Identify which cell holds the provided text, then report its (X, Y) central coordinate. 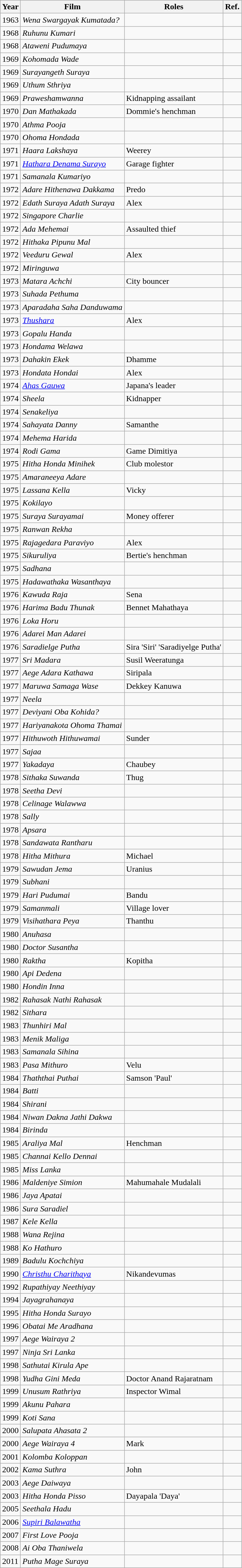
Aparadaha Saha Danduwama (73, 307)
Sawudan Jema (73, 869)
Ranwan Rekha (73, 529)
Ref. (232, 7)
Kidnapping assailant (174, 98)
Miss Lanka (73, 1169)
Kopitha (174, 960)
Niwan Dakna Jathi Dakwa (73, 1117)
Harima Badu Thunak (73, 608)
2011 (10, 1561)
Aege Wairaya 4 (73, 1444)
Suraya Surayamai (73, 516)
Akunu Pahara (73, 1404)
1990 (10, 1274)
Game Dimitiya (174, 451)
Salupata Ahasata 2 (73, 1431)
Sally (73, 817)
Nikandevumas (174, 1274)
Koti Sana (73, 1418)
Jayagrahanaya (73, 1300)
Kohomada Wade (73, 59)
Veeduru Gewal (73, 255)
2008 (10, 1548)
Uranius (174, 869)
Raktha (73, 960)
Dahakin Ekek (73, 359)
Dhamme (174, 359)
Dekkey Kanuwa (174, 686)
Dayapala 'Daya' (174, 1496)
Club molestor (174, 464)
Bennet Mahathaya (174, 608)
Obatai Me Aradhana (73, 1326)
Ruhunu Kumari (73, 33)
Roles (174, 7)
Wena Swargayak Kumatada? (73, 20)
Matara Achchi (73, 281)
Gopalu Handa (73, 333)
Rahasak Nathi Rahasak (73, 1000)
Rodi Gama (73, 451)
Jaya Apatai (73, 1195)
Doctor Susantha (73, 947)
Henchman (174, 1143)
Thunhiri Mal (73, 1026)
Samson 'Paul' (174, 1078)
Mark (174, 1444)
Rajagedara Paraviyo (73, 542)
2007 (10, 1535)
Sunder (174, 738)
Haara Lakshaya (73, 150)
Film (73, 7)
Hitha Honda Minihek (73, 464)
Yudha Gini Meda (73, 1378)
Hondama Welawa (73, 346)
Japana's leader (174, 386)
Weerey (174, 150)
Chaubey (174, 764)
Hondin Inna (73, 986)
Maruwa Samaga Wase (73, 686)
Christhu Charithaya (73, 1274)
Sena (174, 595)
Ohoma Hondada (73, 137)
Adare Hithenawa Dakkama (73, 190)
Hari Pudumai (73, 895)
Sura Saradiel (73, 1208)
Thanthu (174, 921)
Samanthe (174, 425)
Hithaka Pipunu Mal (73, 242)
Thug (174, 777)
Seetha Devi (73, 790)
Supiri Balawatha (73, 1522)
Ahas Gauwa (73, 386)
1987 (10, 1222)
Seethala Hadu (73, 1509)
Kolomba Koloppan (73, 1457)
Uthum Sthriya (73, 85)
1996 (10, 1326)
Sathutai Kirula Ape (73, 1365)
Sikuruliya (73, 555)
1992 (10, 1287)
Wana Rejina (73, 1235)
Badulu Kochchiya (73, 1261)
Hondata Hondai (73, 372)
Kokilayo (73, 503)
Dan Mathakada (73, 111)
Lassana Kella (73, 490)
2006 (10, 1522)
Saradielge Putha (73, 647)
Kele Kella (73, 1222)
Aege Daiwaya (73, 1483)
1963 (10, 20)
Velu (174, 1065)
Hitha Honda Surayo (73, 1313)
Mahumahale Mudalali (174, 1182)
Sajaa (73, 751)
Celinage Walawwa (73, 804)
Channai Kello Dennai (73, 1156)
Praweshamwanna (73, 98)
Doctor Anand Rajaratnam (174, 1378)
Sadhana (73, 568)
Shirani (73, 1104)
Deviyani Oba Kohida? (73, 712)
Neela (73, 699)
Sandawata Rantharu (73, 843)
Miringuwa (73, 268)
Athma Pooja (73, 124)
Hitha Honda Pisso (73, 1496)
Hadawathaka Wasanthaya (73, 582)
Batti (73, 1091)
Hithuwoth Hithuwamai (73, 738)
Sira 'Siri' 'Saradiyelge Putha' (174, 647)
Assaulted thief (174, 229)
Anuhasa (73, 934)
Ninja Sri Lanka (73, 1352)
Dommie's henchman (174, 111)
Singapore Charlie (73, 216)
John (174, 1470)
Maldeniye Simion (73, 1182)
City bouncer (174, 281)
Visihathara Peya (73, 921)
Amaraneeya Adare (73, 477)
Vicky (174, 490)
Senakeliya (73, 412)
Menik Maliga (73, 1039)
Edath Suraya Adath Suraya (73, 203)
Sahayata Danny (73, 425)
Bandu (174, 895)
Michael (174, 856)
Aege Wairaya 2 (73, 1339)
Aege Adara Kathawa (73, 673)
Rupathiyay Neethiyay (73, 1287)
Birinda (73, 1130)
Inspector Wimal (174, 1391)
Predo (174, 190)
Ada Mehemai (73, 229)
1989 (10, 1261)
1994 (10, 1300)
1995 (10, 1313)
Suhada Pethuma (73, 294)
Subhani (73, 882)
Thushara (73, 320)
2001 (10, 1457)
Bertie's henchman (174, 555)
Api Dedena (73, 973)
Ko Hathuro (73, 1248)
Samanala Kumariyo (73, 177)
Money offerer (174, 516)
Pasa Mithuro (73, 1065)
Samanala Sihina (73, 1052)
First Love Pooja (73, 1535)
Unusum Rathriya (73, 1391)
Susil Weeratunga (174, 660)
Hitha Mithura (73, 856)
Sheela (73, 399)
Sithara (73, 1013)
Adarei Man Adarei (73, 634)
Kama Suthra (73, 1470)
Sri Madara (73, 660)
Mehema Harida (73, 438)
Kidnapper (174, 399)
Garage fighter (174, 164)
Year (10, 7)
Surayangeth Suraya (73, 72)
Ataweni Pudumaya (73, 46)
Village lover (174, 908)
Araliya Mal (73, 1143)
2002 (10, 1470)
Loka Horu (73, 621)
2005 (10, 1509)
Kawuda Raja (73, 595)
Thaththai Puthai (73, 1078)
Sithaka Suwanda (73, 777)
Hariyanakota Ohoma Thamai (73, 725)
Putha Mage Suraya (73, 1561)
Siripala (174, 673)
Apsara (73, 830)
Samanmali (73, 908)
Hathara Denama Surayo (73, 164)
Yakadaya (73, 764)
Ai Oba Thaniwela (73, 1548)
